Pinpoint the cell where the given text exists, returning its [x, y] midpoint coordinate. 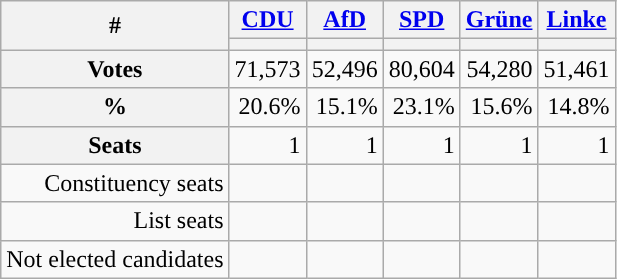
Grüne [499, 20]
80,604 [422, 69]
SPD [422, 20]
Seats [115, 145]
Votes [115, 69]
14.8% [576, 107]
23.1% [422, 107]
List seats [115, 221]
54,280 [499, 69]
Not elected candidates [115, 259]
71,573 [268, 69]
AfD [344, 20]
15.6% [499, 107]
% [115, 107]
CDU [268, 20]
15.1% [344, 107]
Linke [576, 20]
20.6% [268, 107]
51,461 [576, 69]
# [115, 26]
Constituency seats [115, 183]
52,496 [344, 69]
